For the text-containing cell, return its midpoint in [x, y] coordinate format. 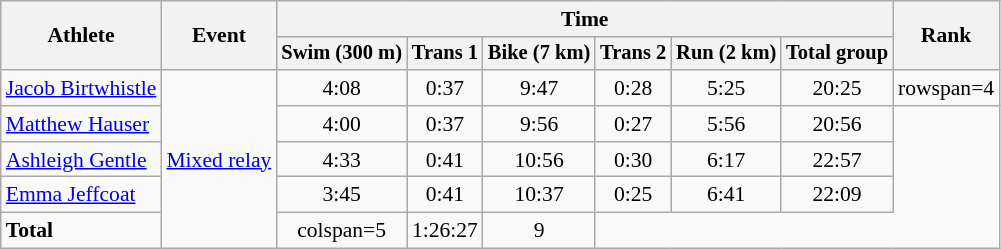
3:45 [341, 195]
0:30 [633, 160]
6:41 [726, 195]
Jacob Birtwhistle [82, 88]
9 [539, 231]
6:17 [726, 160]
0:28 [633, 88]
22:57 [837, 160]
Run (2 km) [726, 54]
Bike (7 km) [539, 54]
Matthew Hauser [82, 124]
Emma Jeffcoat [82, 195]
Athlete [82, 36]
colspan=5 [341, 231]
Rank [946, 36]
10:37 [539, 195]
rowspan=4 [946, 88]
Trans 2 [633, 54]
Swim (300 m) [341, 54]
20:56 [837, 124]
9:47 [539, 88]
Event [218, 36]
4:08 [341, 88]
Mixed relay [218, 159]
Total [82, 231]
0:27 [633, 124]
22:09 [837, 195]
10:56 [539, 160]
0:25 [633, 195]
4:33 [341, 160]
Total group [837, 54]
4:00 [341, 124]
5:56 [726, 124]
1:26:27 [445, 231]
Time [584, 19]
Ashleigh Gentle [82, 160]
20:25 [837, 88]
9:56 [539, 124]
5:25 [726, 88]
Trans 1 [445, 54]
